From the cell containing the given text, extract its center point as (x, y) coordinate. 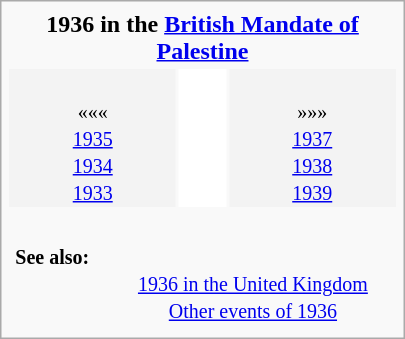
1936 in the British Mandate of Palestine (202, 38)
See also: (60, 284)
See also: 1936 in the United KingdomOther events of 1936 (202, 270)
»»»193719381939 (312, 138)
1936 in the United KingdomOther events of 1936 (254, 284)
«««193519341933 (92, 138)
